Pinpoint the cell where the given text exists, returning its [X, Y] midpoint coordinate. 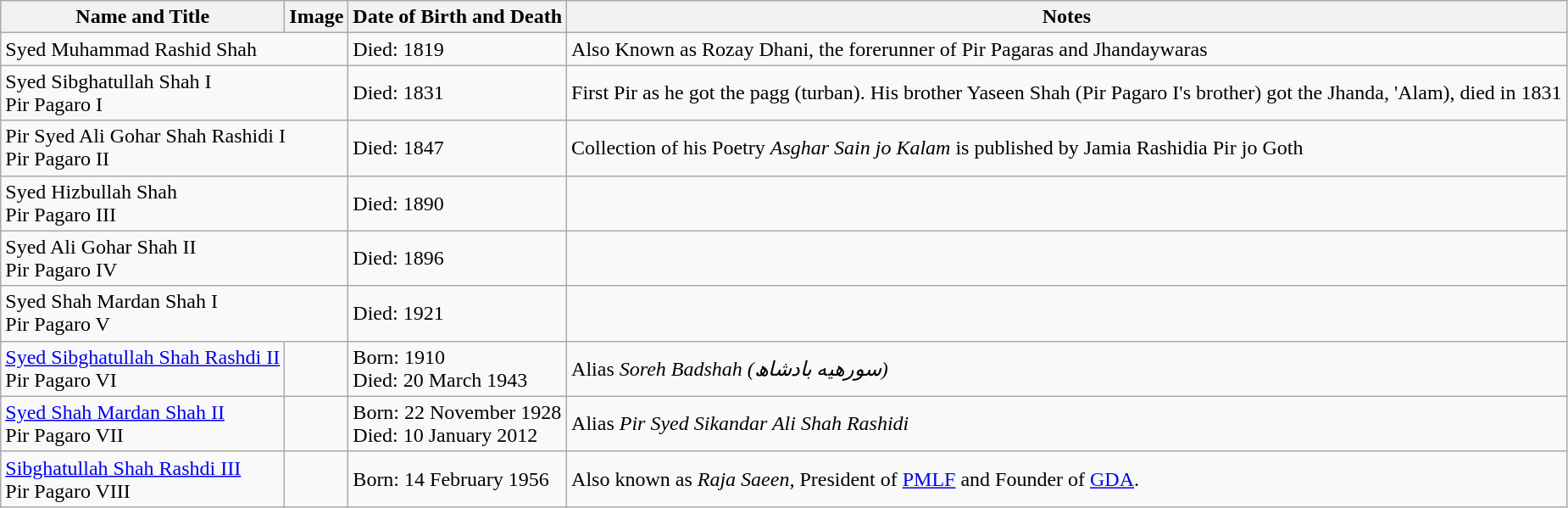
Syed Sibghatullah Shah Rashdi IIPir Pagaro VI [142, 368]
Sibghatullah Shah Rashdi IIIPir Pagaro VIII [142, 478]
Image [317, 17]
Syed Shah Mardan Shah IIPir Pagaro VII [142, 424]
Date of Birth and Death [458, 17]
Alias Soreh Badshah (سورھيه بادشاھ) [1067, 368]
Syed Muhammad Rashid Shah [175, 49]
Also known as Raja Saeen, President of PMLF and Founder of GDA. [1067, 478]
First Pir as he got the pagg (turban). His brother Yaseen Shah (Pir Pagaro I's brother) got the Jhanda, 'Alam), died in 1831 [1067, 93]
Syed Hizbullah ShahPir Pagaro III [175, 204]
Born: 14 February 1956 [458, 478]
Syed Sibghatullah Shah IPir Pagaro I [175, 93]
Also Known as Rozay Dhani, the forerunner of Pir Pagaras and Jhandaywaras [1067, 49]
Collection of his Poetry Asghar Sain jo Kalam is published by Jamia Rashidia Pir jo Goth [1067, 148]
Died: 1896 [458, 258]
Died: 1819 [458, 49]
Died: 1847 [458, 148]
Born: 1910Died: 20 March 1943 [458, 368]
Alias Pir Syed Sikandar Ali Shah Rashidi [1067, 424]
Notes [1067, 17]
Syed Ali Gohar Shah IIPir Pagaro IV [175, 258]
Died: 1831 [458, 93]
Syed Shah Mardan Shah IPir Pagaro V [175, 314]
Name and Title [142, 17]
Died: 1890 [458, 204]
Born: 22 November 1928Died: 10 January 2012 [458, 424]
Pir Syed Ali Gohar Shah Rashidi IPir Pagaro II [175, 148]
Died: 1921 [458, 314]
